Capture the cell that displays the provided text and extract its [X, Y] central coordinate. 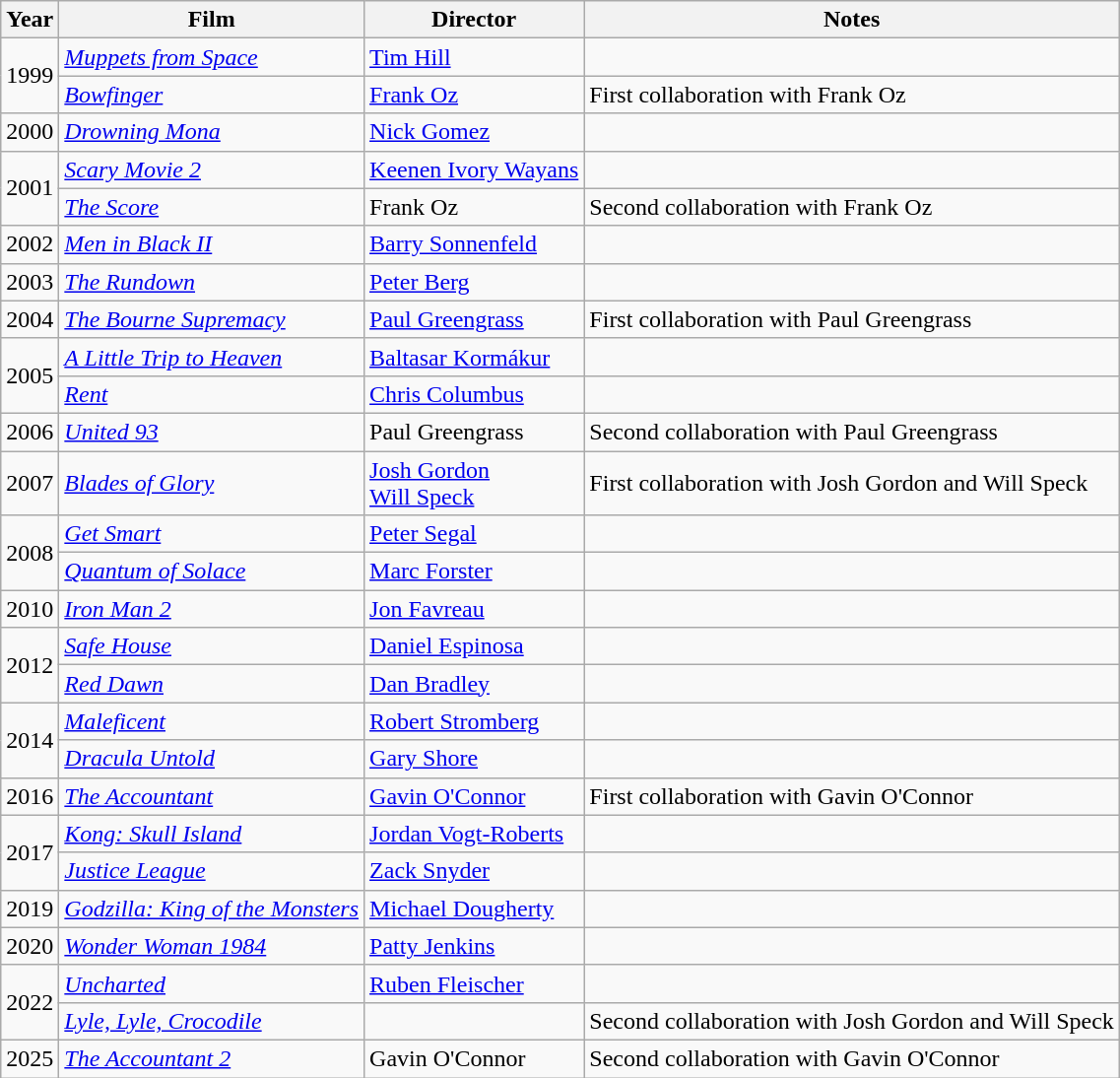
Michael Dougherty [475, 909]
Red Dawn [212, 684]
2022 [30, 1002]
Uncharted [212, 983]
2006 [30, 432]
Peter Segal [475, 534]
Bowfinger [212, 95]
Keenen Ivory Wayans [475, 169]
2000 [30, 132]
Notes [852, 20]
Godzilla: King of the Monsters [212, 909]
Wonder Woman 1984 [212, 946]
Jordan Vogt-Roberts [475, 834]
2008 [30, 553]
Muppets from Space [212, 57]
1999 [30, 76]
Men in Black II [212, 244]
2003 [30, 282]
2002 [30, 244]
Safe House [212, 646]
Quantum of Solace [212, 572]
Second collaboration with Josh Gordon and Will Speck [852, 1021]
The Score [212, 207]
2019 [30, 909]
2001 [30, 188]
Chris Columbus [475, 394]
Dan Bradley [475, 684]
Tim Hill [475, 57]
2016 [30, 796]
2010 [30, 609]
Gary Shore [475, 759]
First collaboration with Frank Oz [852, 95]
Dracula Untold [212, 759]
2014 [30, 740]
Get Smart [212, 534]
Second collaboration with Frank Oz [852, 207]
The Rundown [212, 282]
Maleficent [212, 721]
Film [212, 20]
The Accountant [212, 796]
2020 [30, 946]
Director [475, 20]
Lyle, Lyle, Crocodile [212, 1021]
Peter Berg [475, 282]
Drowning Mona [212, 132]
The Bourne Supremacy [212, 319]
Patty Jenkins [475, 946]
Zack Snyder [475, 871]
Iron Man 2 [212, 609]
Josh GordonWill Speck [475, 483]
Baltasar Kormákur [475, 357]
Nick Gomez [475, 132]
Barry Sonnenfeld [475, 244]
First collaboration with Josh Gordon and Will Speck [852, 483]
Second collaboration with Gavin O'Connor [852, 1058]
Year [30, 20]
Robert Stromberg [475, 721]
Jon Favreau [475, 609]
The Accountant 2 [212, 1058]
Justice League [212, 871]
A Little Trip to Heaven [212, 357]
2017 [30, 852]
Second collaboration with Paul Greengrass [852, 432]
2007 [30, 483]
United 93 [212, 432]
Daniel Espinosa [475, 646]
Kong: Skull Island [212, 834]
2004 [30, 319]
2025 [30, 1058]
2005 [30, 375]
Marc Forster [475, 572]
First collaboration with Gavin O'Connor [852, 796]
2012 [30, 665]
Scary Movie 2 [212, 169]
First collaboration with Paul Greengrass [852, 319]
Ruben Fleischer [475, 983]
Blades of Glory [212, 483]
Rent [212, 394]
